Identify which cell holds the provided text, then report its [X, Y] central coordinate. 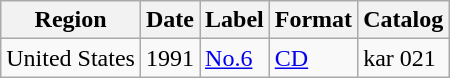
Format [313, 20]
Catalog [404, 20]
United States [71, 58]
1991 [170, 58]
Label [235, 20]
No.6 [235, 58]
kar 021 [404, 58]
Region [71, 20]
CD [313, 58]
Date [170, 20]
